Identify which cell holds the provided text, then report its [X, Y] central coordinate. 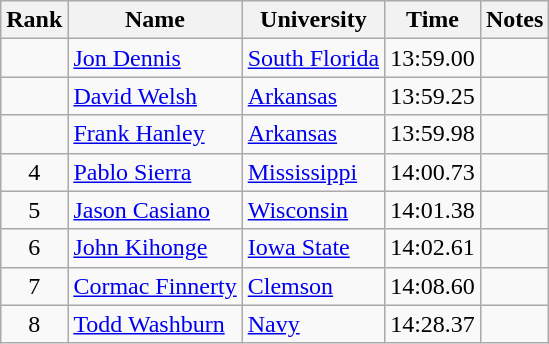
South Florida [313, 58]
Navy [313, 324]
Mississippi [313, 172]
David Welsh [155, 96]
Notes [514, 20]
Rank [34, 20]
8 [34, 324]
Pablo Sierra [155, 172]
4 [34, 172]
John Kihonge [155, 248]
13:59.98 [433, 134]
Name [155, 20]
Cormac Finnerty [155, 286]
14:02.61 [433, 248]
Time [433, 20]
7 [34, 286]
14:08.60 [433, 286]
14:28.37 [433, 324]
6 [34, 248]
Frank Hanley [155, 134]
13:59.25 [433, 96]
14:00.73 [433, 172]
5 [34, 210]
Wisconsin [313, 210]
Todd Washburn [155, 324]
14:01.38 [433, 210]
Jon Dennis [155, 58]
University [313, 20]
Clemson [313, 286]
Jason Casiano [155, 210]
Iowa State [313, 248]
13:59.00 [433, 58]
